From the cell containing the given text, extract its center point as (X, Y) coordinate. 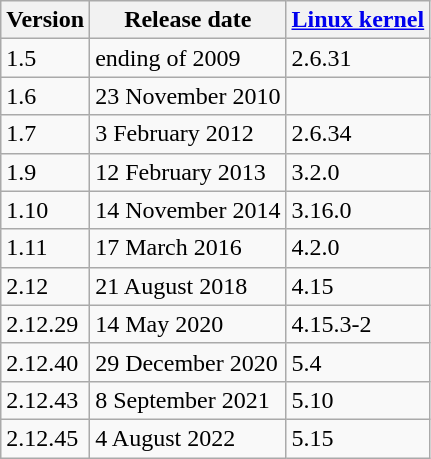
Version (46, 20)
14 November 2014 (188, 210)
1.10 (46, 210)
2.12.40 (46, 362)
17 March 2016 (188, 248)
3.16.0 (358, 210)
1.9 (46, 172)
3.2.0 (358, 172)
8 September 2021 (188, 400)
3 February 2012 (188, 134)
4.15.3-2 (358, 324)
4 August 2022 (188, 438)
2.12.43 (46, 400)
2.6.34 (358, 134)
29 December 2020 (188, 362)
1.7 (46, 134)
1.11 (46, 248)
2.12.45 (46, 438)
5.15 (358, 438)
4.15 (358, 286)
2.12 (46, 286)
23 November 2010 (188, 96)
Linux kernel (358, 20)
2.12.29 (46, 324)
5.4 (358, 362)
ending of 2009 (188, 58)
1.6 (46, 96)
4.2.0 (358, 248)
1.5 (46, 58)
21 August 2018 (188, 286)
5.10 (358, 400)
14 May 2020 (188, 324)
2.6.31 (358, 58)
Release date (188, 20)
12 February 2013 (188, 172)
